Return [x, y] of the center of cell containing provided text 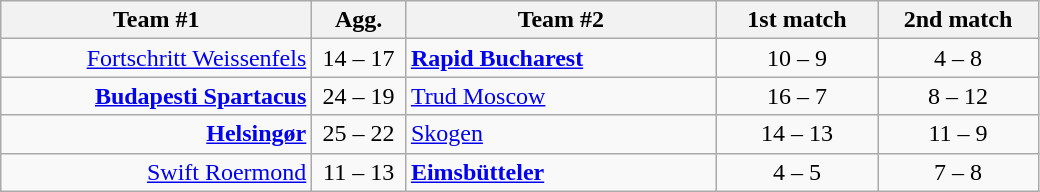
4 – 5 [796, 172]
24 – 19 [359, 96]
14 – 13 [796, 134]
Budapesti Spartacus [156, 96]
Skogen [560, 134]
Fortschritt Weissenfels [156, 58]
Team #2 [560, 20]
1st match [796, 20]
25 – 22 [359, 134]
Team #1 [156, 20]
Trud Moscow [560, 96]
Agg. [359, 20]
11 – 13 [359, 172]
7 – 8 [958, 172]
14 – 17 [359, 58]
4 – 8 [958, 58]
Swift Roermond [156, 172]
Helsingør [156, 134]
Rapid Bucharest [560, 58]
16 – 7 [796, 96]
2nd match [958, 20]
11 – 9 [958, 134]
8 – 12 [958, 96]
Eimsbütteler [560, 172]
10 – 9 [796, 58]
